From the cell containing the given text, extract its center point as [x, y] coordinate. 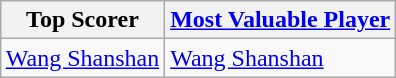
Most Valuable Player [280, 20]
Top Scorer [82, 20]
